Extract the [X, Y] coordinate from the center of the cell holding the provided text.  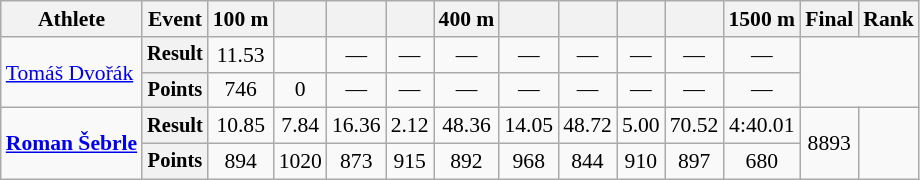
16.36 [356, 126]
746 [241, 90]
Rank [888, 19]
5.00 [641, 126]
873 [356, 162]
844 [588, 162]
100 m [241, 19]
968 [528, 162]
Event [175, 19]
910 [641, 162]
680 [762, 162]
Final [829, 19]
Roman Šebrle [72, 144]
11.53 [241, 55]
70.52 [694, 126]
897 [694, 162]
915 [410, 162]
48.36 [467, 126]
0 [300, 90]
14.05 [528, 126]
400 m [467, 19]
10.85 [241, 126]
4:40.01 [762, 126]
894 [241, 162]
48.72 [588, 126]
2.12 [410, 126]
892 [467, 162]
7.84 [300, 126]
1500 m [762, 19]
1020 [300, 162]
8893 [829, 144]
Tomáš Dvořák [72, 72]
Athlete [72, 19]
